From the cell containing the given text, extract its center point as [X, Y] coordinate. 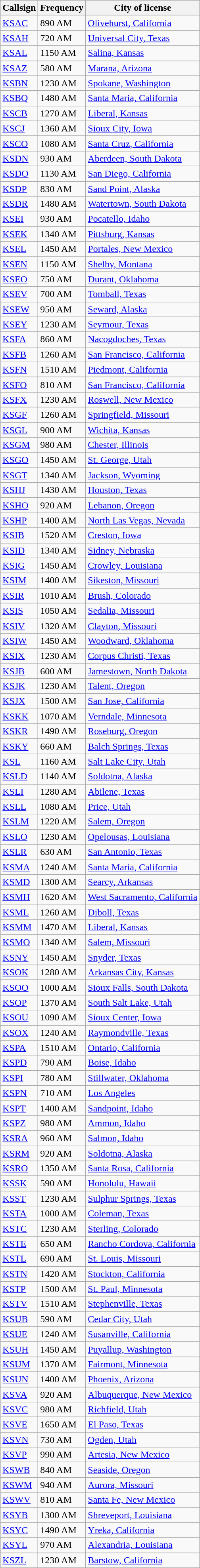
KSID [19, 550]
KSPN [19, 1093]
1090 AM [62, 1018]
South Salt Lake, Utah [143, 1003]
Abilene, Texas [143, 792]
1420 AM [62, 1274]
650 AM [62, 1244]
Yreka, California [143, 1530]
KSEK [19, 234]
Seward, Alaska [143, 309]
KSLO [19, 837]
1070 AM [62, 716]
Pocatello, Idaho [143, 219]
Spokane, Washington [143, 83]
1620 AM [62, 897]
KSJX [19, 701]
Fairmont, Minnesota [143, 1364]
Sioux Falls, South Dakota [143, 988]
KSJK [19, 686]
KSTA [19, 1214]
KSCB [19, 113]
780 AM [62, 1078]
Los Angeles [143, 1093]
KSTP [19, 1289]
KSYB [19, 1515]
840 AM [62, 1470]
Opelousas, Louisiana [143, 837]
Rancho Cordova, California [143, 1244]
Brush, Colorado [143, 596]
KSFA [19, 339]
1470 AM [62, 927]
Salina, Kansas [143, 53]
Santa Fe, New Mexico [143, 1500]
KSAC [19, 23]
KSMH [19, 897]
Watertown, South Dakota [143, 204]
San Jose, California [143, 701]
Shreveport, Louisiana [143, 1515]
Corpus Christi, Texas [143, 656]
KSZL [19, 1560]
KSMD [19, 882]
St. George, Utah [143, 460]
KSIS [19, 611]
El Paso, Texas [143, 1425]
KSPI [19, 1078]
Diboll, Texas [143, 912]
860 AM [62, 339]
890 AM [62, 23]
Salt Lake City, Utah [143, 761]
Ontario, California [143, 1048]
1520 AM [62, 535]
West Sacramento, California [143, 897]
Seaside, Oregon [143, 1470]
Searcy, Arkansas [143, 882]
KSUE [19, 1334]
Santa Rosa, California [143, 1168]
KSDP [19, 189]
KSFX [19, 400]
900 AM [62, 430]
KSAH [19, 38]
KSEV [19, 294]
KSGM [19, 445]
Sioux City, Iowa [143, 128]
KSCJ [19, 128]
Seymour, Texas [143, 324]
KSOX [19, 1033]
1130 AM [62, 173]
Coleman, Texas [143, 1214]
KSTN [19, 1274]
Artesia, New Mexico [143, 1455]
790 AM [62, 1063]
KSUB [19, 1319]
KSIG [19, 565]
KSDR [19, 204]
KSTC [19, 1229]
940 AM [62, 1485]
KSEW [19, 309]
Tomball, Texas [143, 294]
710 AM [62, 1093]
KSJB [19, 671]
1270 AM [62, 113]
700 AM [62, 294]
KSGO [19, 460]
KSNY [19, 957]
KSIR [19, 596]
KSPT [19, 1108]
KSPA [19, 1048]
KSLR [19, 852]
KSMA [19, 867]
KSDN [19, 158]
990 AM [62, 1455]
Stockton, California [143, 1274]
Springfield, Missouri [143, 415]
KSDO [19, 173]
Clayton, Missouri [143, 626]
Sikeston, Missouri [143, 580]
City of license [143, 8]
KSBN [19, 83]
Woodward, Oklahoma [143, 641]
Callsign [19, 8]
KSLD [19, 776]
Sandpoint, Idaho [143, 1108]
Sedalia, Missouri [143, 611]
Marana, Arizona [143, 68]
830 AM [62, 189]
KSL [19, 761]
Sioux Center, Iowa [143, 1018]
KSWM [19, 1485]
Stillwater, Oklahoma [143, 1078]
KSML [19, 912]
Talent, Oregon [143, 686]
600 AM [62, 671]
KSFN [19, 369]
Balch Springs, Texas [143, 746]
North Las Vegas, Nevada [143, 520]
KSRO [19, 1168]
Sidney, Nebraska [143, 550]
Wichita, Kansas [143, 430]
KSAL [19, 53]
St. Louis, Missouri [143, 1259]
KSSK [19, 1184]
1140 AM [62, 776]
KSHO [19, 505]
Ogden, Utah [143, 1440]
Piedmont, California [143, 369]
970 AM [62, 1545]
KSOU [19, 1018]
Cedar City, Utah [143, 1319]
660 AM [62, 746]
St. Paul, Minnesota [143, 1289]
Olivehurst, California [143, 23]
1160 AM [62, 761]
KSVN [19, 1440]
Sterling, Colorado [143, 1229]
750 AM [62, 279]
KSMM [19, 927]
KSWB [19, 1470]
KSHJ [19, 490]
KSMO [19, 942]
Stephenville, Texas [143, 1304]
Arkansas City, Kansas [143, 972]
KSGL [19, 430]
KSCO [19, 143]
Sand Point, Alaska [143, 189]
KSBQ [19, 98]
Roswell, New Mexico [143, 400]
KSVP [19, 1455]
Aurora, Missouri [143, 1485]
KSKK [19, 716]
Frequency [62, 8]
Santa Cruz, California [143, 143]
1220 AM [62, 822]
KSRM [19, 1153]
Universal City, Texas [143, 38]
Puyallup, Washington [143, 1349]
720 AM [62, 38]
Phoenix, Arizona [143, 1379]
Snyder, Texas [143, 957]
Richfield, Utah [143, 1410]
1360 AM [62, 128]
Crowley, Louisiana [143, 565]
Boise, Idaho [143, 1063]
KSPZ [19, 1123]
Honolulu, Hawaii [143, 1184]
KSOO [19, 988]
KSGT [19, 475]
Durant, Oklahoma [143, 279]
KSEL [19, 249]
1650 AM [62, 1425]
KSTE [19, 1244]
KSST [19, 1199]
Alexandria, Louisiana [143, 1545]
Houston, Texas [143, 490]
KSTV [19, 1304]
Lebanon, Oregon [143, 505]
KSTL [19, 1259]
580 AM [62, 68]
KSOP [19, 1003]
KSLL [19, 807]
Salem, Oregon [143, 822]
Nacogdoches, Texas [143, 339]
KSOK [19, 972]
KSFO [19, 384]
690 AM [62, 1259]
KSVE [19, 1425]
Pittsburg, Kansas [143, 234]
Price, Utah [143, 807]
KSPD [19, 1063]
Salmon, Idaho [143, 1138]
KSUN [19, 1379]
KSEO [19, 279]
730 AM [62, 1440]
KSUH [19, 1349]
Ammon, Idaho [143, 1123]
Albuquerque, New Mexico [143, 1394]
Sulphur Springs, Texas [143, 1199]
San Diego, California [143, 173]
KSEN [19, 264]
KSKY [19, 746]
KSHP [19, 520]
630 AM [62, 852]
950 AM [62, 309]
KSVC [19, 1410]
KSRA [19, 1138]
Susanville, California [143, 1334]
KSGF [19, 415]
KSFB [19, 354]
1430 AM [62, 490]
KSEY [19, 324]
1350 AM [62, 1168]
KSWV [19, 1500]
Barstow, California [143, 1560]
Aberdeen, South Dakota [143, 158]
KSYL [19, 1545]
Verndale, Minnesota [143, 716]
1320 AM [62, 626]
San Antonio, Texas [143, 852]
Salem, Missouri [143, 942]
KSLM [19, 822]
Creston, Iowa [143, 535]
Roseburg, Oregon [143, 731]
KSKR [19, 731]
Shelby, Montana [143, 264]
960 AM [62, 1138]
KSIW [19, 641]
1050 AM [62, 611]
KSIB [19, 535]
Jamestown, North Dakota [143, 671]
1010 AM [62, 596]
KSVA [19, 1394]
KSIV [19, 626]
Chester, Illinois [143, 445]
KSIM [19, 580]
KSYC [19, 1530]
Portales, New Mexico [143, 249]
Jackson, Wyoming [143, 475]
KSUM [19, 1364]
Raymondville, Texas [143, 1033]
KSIX [19, 656]
KSAZ [19, 68]
KSLI [19, 792]
KSEI [19, 219]
